Identify which cell holds the provided text, then report its [x, y] central coordinate. 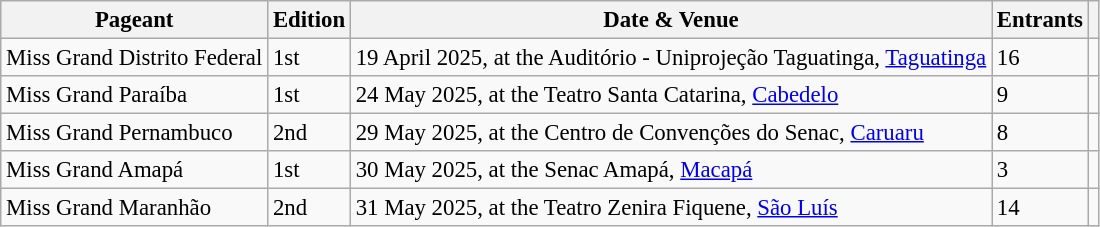
9 [1040, 95]
8 [1040, 133]
Entrants [1040, 20]
Pageant [134, 20]
Miss Grand Pernambuco [134, 133]
16 [1040, 58]
Miss Grand Paraíba [134, 95]
31 May 2025, at the Teatro Zenira Fiquene, São Luís [670, 208]
19 April 2025, at the Auditório - Uniprojeção Taguatinga, Taguatinga [670, 58]
Date & Venue [670, 20]
Miss Grand Distrito Federal [134, 58]
30 May 2025, at the Senac Amapá, Macapá [670, 170]
Edition [310, 20]
24 May 2025, at the Teatro Santa Catarina, Cabedelo [670, 95]
Miss Grand Amapá [134, 170]
14 [1040, 208]
3 [1040, 170]
Miss Grand Maranhão [134, 208]
29 May 2025, at the Centro de Convenções do Senac, Caruaru [670, 133]
